Search for the cell housing the specified text and yield its (x, y) center coordinate. 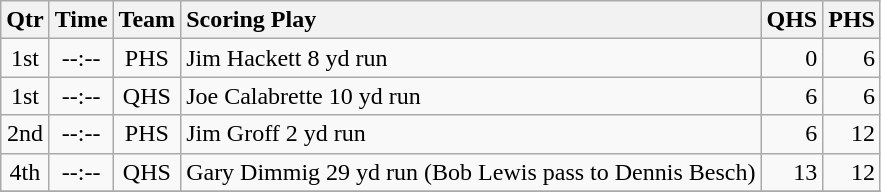
0 (792, 58)
Jim Groff 2 yd run (471, 134)
4th (25, 172)
Jim Hackett 8 yd run (471, 58)
Gary Dimmig 29 yd run (Bob Lewis pass to Dennis Besch) (471, 172)
Qtr (25, 20)
Team (147, 20)
2nd (25, 134)
Joe Calabrette 10 yd run (471, 96)
Time (81, 20)
13 (792, 172)
Scoring Play (471, 20)
